Output the (X, Y) coordinate of the center of the cell containing the given text.  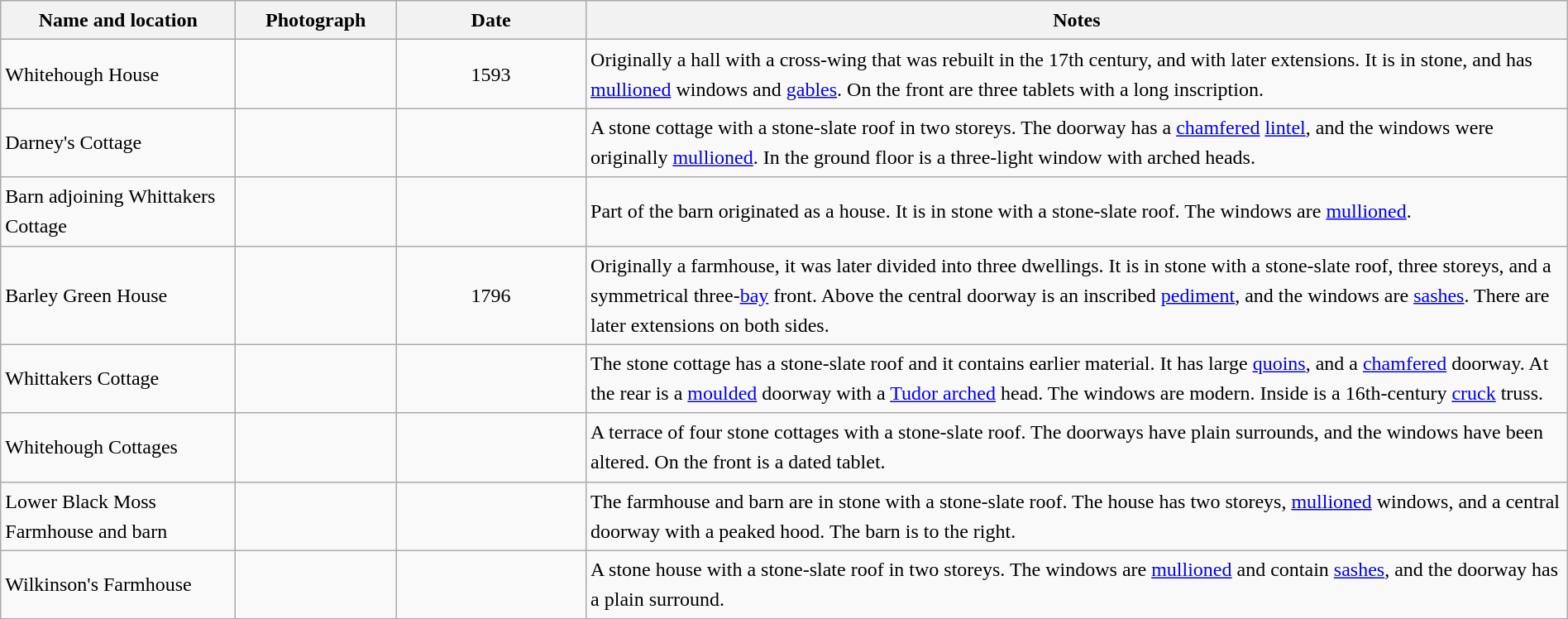
Darney's Cottage (118, 142)
Whitehough House (118, 74)
Whitehough Cottages (118, 447)
Photograph (316, 20)
Lower Black Moss Farmhouse and barn (118, 516)
Date (491, 20)
1796 (491, 295)
Wilkinson's Farmhouse (118, 584)
A stone house with a stone-slate roof in two storeys. The windows are mullioned and contain sashes, and the doorway has a plain surround. (1077, 584)
Barn adjoining Whittakers Cottage (118, 212)
Part of the barn originated as a house. It is in stone with a stone-slate roof. The windows are mullioned. (1077, 212)
Barley Green House (118, 295)
1593 (491, 74)
Name and location (118, 20)
Notes (1077, 20)
Whittakers Cottage (118, 379)
